Return the [X, Y] coordinate for the center point of the cell that contains the specified text.  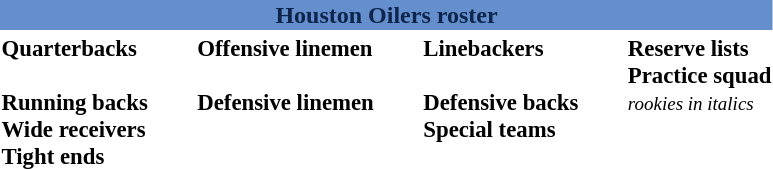
Houston Oilers roster [386, 15]
